Output the [X, Y] coordinate of the center of the cell containing the given text.  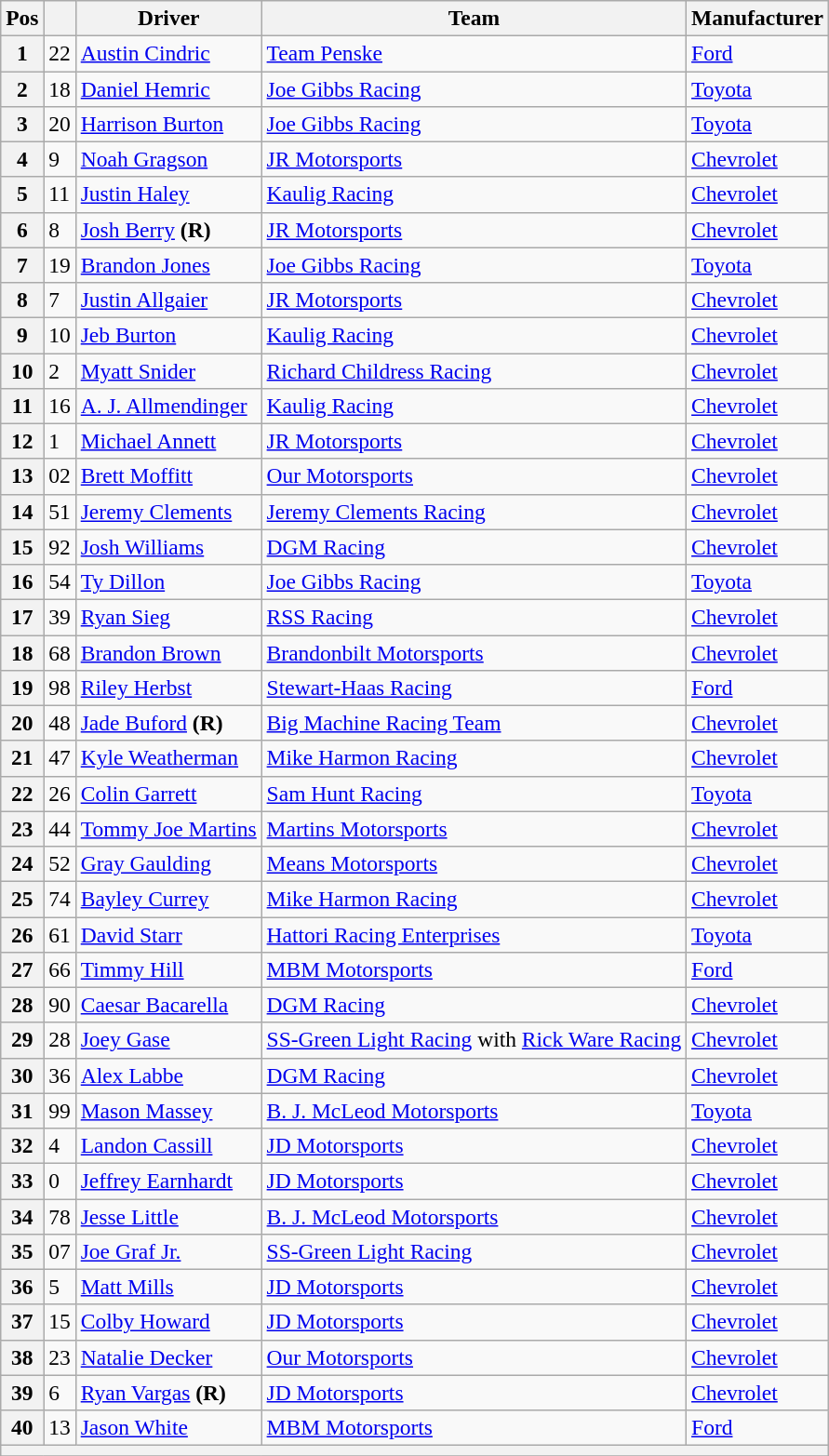
SS-Green Light Racing with Rick Ware Racing [474, 1040]
Harrison Burton [168, 124]
99 [60, 1111]
66 [60, 969]
Josh Berry (R) [168, 230]
92 [60, 547]
98 [60, 688]
Hattori Racing Enterprises [474, 934]
48 [60, 723]
Josh Williams [168, 547]
Stewart-Haas Racing [474, 688]
Jason White [168, 1427]
Ryan Sieg [168, 617]
54 [60, 581]
Gray Gaulding [168, 863]
68 [60, 652]
David Starr [168, 934]
Landon Cassill [168, 1145]
Brandon Jones [168, 265]
Myatt Snider [168, 370]
74 [60, 899]
52 [60, 863]
Richard Childress Racing [474, 370]
Means Motorsports [474, 863]
Brett Moffitt [168, 476]
Bayley Currey [168, 899]
27 [22, 969]
Martins Motorsports [474, 829]
40 [22, 1427]
Justin Haley [168, 194]
Jeremy Clements Racing [474, 512]
Big Machine Racing Team [474, 723]
Natalie Decker [168, 1357]
Ryan Vargas (R) [168, 1393]
Joe Graf Jr. [168, 1251]
44 [60, 829]
34 [22, 1216]
17 [22, 617]
47 [60, 758]
Noah Gragson [168, 159]
35 [22, 1251]
Tommy Joe Martins [168, 829]
Colby Howard [168, 1322]
Riley Herbst [168, 688]
Jeremy Clements [168, 512]
30 [22, 1075]
Team [474, 18]
Jeb Burton [168, 335]
12 [22, 441]
78 [60, 1216]
38 [22, 1357]
Austin Cindric [168, 53]
Mason Massey [168, 1111]
Team Penske [474, 53]
Kyle Weatherman [168, 758]
02 [60, 476]
32 [22, 1145]
Sam Hunt Racing [474, 794]
Driver [168, 18]
37 [22, 1322]
51 [60, 512]
3 [22, 124]
RSS Racing [474, 617]
24 [22, 863]
07 [60, 1251]
A. J. Allmendinger [168, 406]
29 [22, 1040]
Brandon Brown [168, 652]
Pos [22, 18]
Joey Gase [168, 1040]
Manufacturer [757, 18]
Jeffrey Earnhardt [168, 1181]
Michael Annett [168, 441]
Caesar Bacarella [168, 1005]
Jesse Little [168, 1216]
0 [60, 1181]
SS-Green Light Racing [474, 1251]
14 [22, 512]
90 [60, 1005]
33 [22, 1181]
Alex Labbe [168, 1075]
Timmy Hill [168, 969]
61 [60, 934]
Justin Allgaier [168, 300]
Jade Buford (R) [168, 723]
31 [22, 1111]
Matt Mills [168, 1287]
Ty Dillon [168, 581]
25 [22, 899]
Brandonbilt Motorsports [474, 652]
21 [22, 758]
Daniel Hemric [168, 88]
Colin Garrett [168, 794]
